Provide the [X, Y] coordinate of the cell's center where the given text is located.  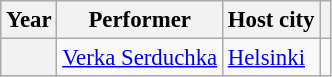
Host city [270, 20]
Helsinki [270, 58]
Performer [140, 20]
Verka Serduchka [140, 58]
Year [29, 20]
